Determine the [X, Y] coordinate at the center of the cell enclosing the given text.  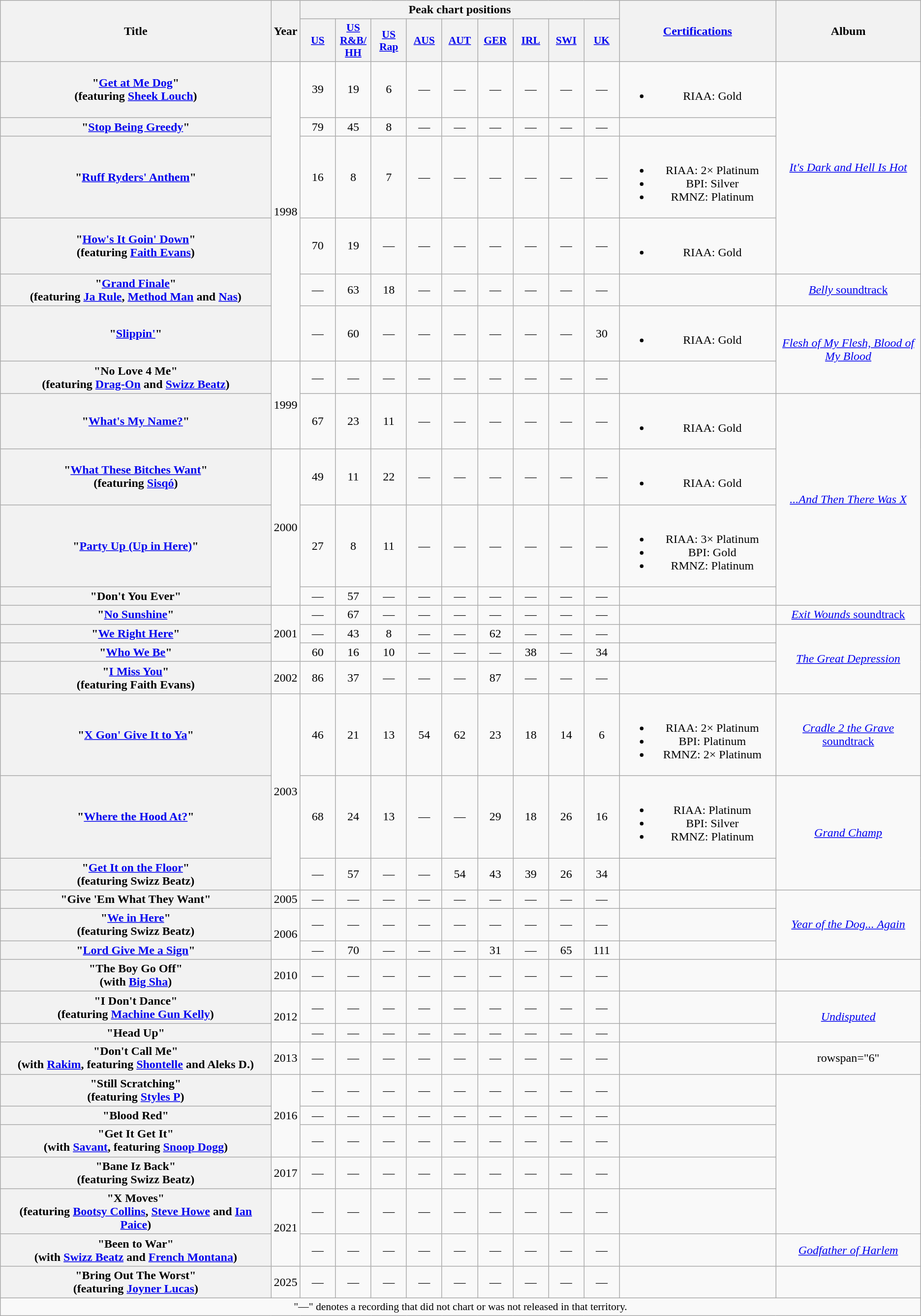
Undisputed [848, 1017]
2006 [285, 934]
2013 [285, 1058]
"Grand Finale"(featuring Ja Rule, Method Man and Nas) [136, 290]
Godfather of Harlem [848, 1250]
38 [531, 652]
21 [353, 735]
1998 [285, 211]
Year [285, 31]
The Great Depression [848, 659]
"I Miss You"(featuring Faith Evans) [136, 678]
Flesh of My Flesh, Blood of My Blood [848, 350]
63 [353, 290]
RIAA: 2× PlatinumBPI: PlatinumRMNZ: 2× Platinum [698, 735]
2010 [285, 976]
"Who We Be" [136, 652]
"What These Bitches Want"(featuring Sisqó) [136, 477]
1999 [285, 405]
87 [495, 678]
Cradle 2 the Grave soundtrack [848, 735]
AUT [460, 40]
2016 [285, 1115]
"Get at Me Dog"(featuring Sheek Louch) [136, 90]
"Don't Call Me"(with Rakim, featuring Shontelle and Aleks D.) [136, 1058]
"The Boy Go Off"(with Big Sha) [136, 976]
2002 [285, 678]
37 [353, 678]
10 [389, 652]
111 [602, 950]
"—" denotes a recording that did not chart or was not released in that territory. [460, 1307]
7 [389, 177]
Year of the Dog... Again [848, 925]
49 [318, 477]
"Where the Hood At?" [136, 816]
45 [353, 126]
Peak chart positions [460, 10]
65 [566, 950]
31 [495, 950]
2003 [285, 792]
RIAA: PlatinumBPI: SilverRMNZ: Platinum [698, 816]
"Give 'Em What They Want" [136, 899]
2000 [285, 527]
"No Love 4 Me"(featuring Drag-On and Swizz Beatz) [136, 378]
USRap [389, 40]
68 [318, 816]
86 [318, 678]
2005 [285, 899]
Exit Wounds soundtrack [848, 615]
2017 [285, 1172]
"No Sunshine" [136, 615]
Grand Champ [848, 833]
2001 [285, 633]
"Ruff Ryders' Anthem" [136, 177]
2025 [285, 1282]
29 [495, 816]
...And Then There Was X [848, 500]
"Bane Iz Back"(featuring Swizz Beatz) [136, 1172]
Certifications [698, 31]
27 [318, 546]
RIAA: 2× PlatinumBPI: SilverRMNZ: Platinum [698, 177]
79 [318, 126]
"Bring Out The Worst" (featuring Joyner Lucas) [136, 1282]
rowspan="6" [848, 1058]
Album [848, 31]
"Head Up" [136, 1033]
RIAA: 3× PlatinumBPI: GoldRMNZ: Platinum [698, 546]
SWI [566, 40]
"Blood Red" [136, 1115]
"Get It on the Floor"(featuring Swizz Beatz) [136, 873]
GER [495, 40]
"Slippin'" [136, 333]
24 [353, 816]
"I Don't Dance"(featuring Machine Gun Kelly) [136, 1007]
2021 [285, 1227]
US [318, 40]
"We Right Here" [136, 633]
"Party Up (Up in Here)" [136, 546]
"X Gon' Give It to Ya" [136, 735]
"X Moves"(featuring Bootsy Collins, Steve Howe and Ian Paice) [136, 1211]
"Stop Being Greedy" [136, 126]
"Still Scratching"(featuring Styles P) [136, 1090]
Belly soundtrack [848, 290]
30 [602, 333]
22 [389, 477]
"We in Here"(featuring Swizz Beatz) [136, 925]
Title [136, 31]
"Get It Get It"(with Savant, featuring Snoop Dogg) [136, 1141]
UK [602, 40]
"Been to War"(with Swizz Beatz and French Montana) [136, 1250]
"What's My Name?" [136, 421]
46 [318, 735]
AUS [424, 40]
14 [566, 735]
"Lord Give Me a Sign" [136, 950]
"Don't You Ever" [136, 596]
2012 [285, 1017]
"How's It Goin' Down"(featuring Faith Evans) [136, 246]
USR&B/HH [353, 40]
It's Dark and Hell Is Hot [848, 167]
IRL [531, 40]
